Capture the cell that displays the provided text and extract its [x, y] central coordinate. 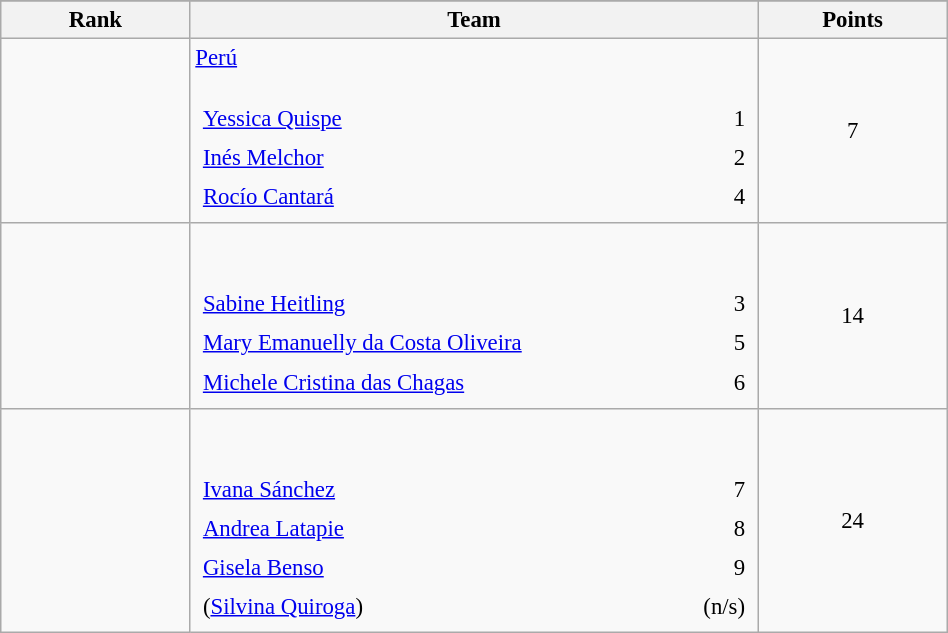
8 [686, 528]
(n/s) [686, 606]
5 [733, 343]
Rank [96, 20]
Team [474, 20]
6 [733, 382]
Sabine Heitling 3 Mary Emanuelly da Costa Oliveira 5 Michele Cristina das Chagas 6 [474, 316]
Michele Cristina das Chagas [456, 382]
2 [716, 158]
Mary Emanuelly da Costa Oliveira [456, 343]
4 [716, 197]
1 [716, 119]
9 [686, 567]
Andrea Latapie [409, 528]
24 [852, 520]
Sabine Heitling [456, 304]
Ivana Sánchez [409, 489]
Ivana Sánchez 7 Andrea Latapie 8 Gisela Benso 9 (Silvina Quiroga) (n/s) [474, 520]
(Silvina Quiroga) [409, 606]
3 [733, 304]
Points [852, 20]
Rocío Cantará [439, 197]
Perú Yessica Quispe 1 Inés Melchor 2 Rocío Cantará 4 [474, 132]
14 [852, 316]
Yessica Quispe [439, 119]
Inés Melchor [439, 158]
Gisela Benso [409, 567]
